Locate the cell with the specified text and output its [X, Y] center coordinate. 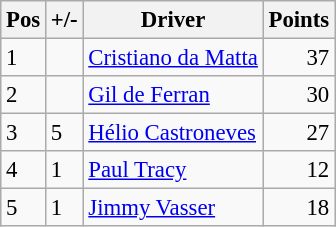
Gil de Ferran [173, 95]
2 [24, 95]
4 [24, 170]
Paul Tracy [173, 170]
18 [298, 208]
Driver [173, 20]
12 [298, 170]
Pos [24, 20]
3 [24, 133]
Hélio Castroneves [173, 133]
30 [298, 95]
Points [298, 20]
Jimmy Vasser [173, 208]
Cristiano da Matta [173, 58]
+/- [65, 20]
37 [298, 58]
27 [298, 133]
